Detect which cell encompasses the target text, then output its [X, Y] center coordinate. 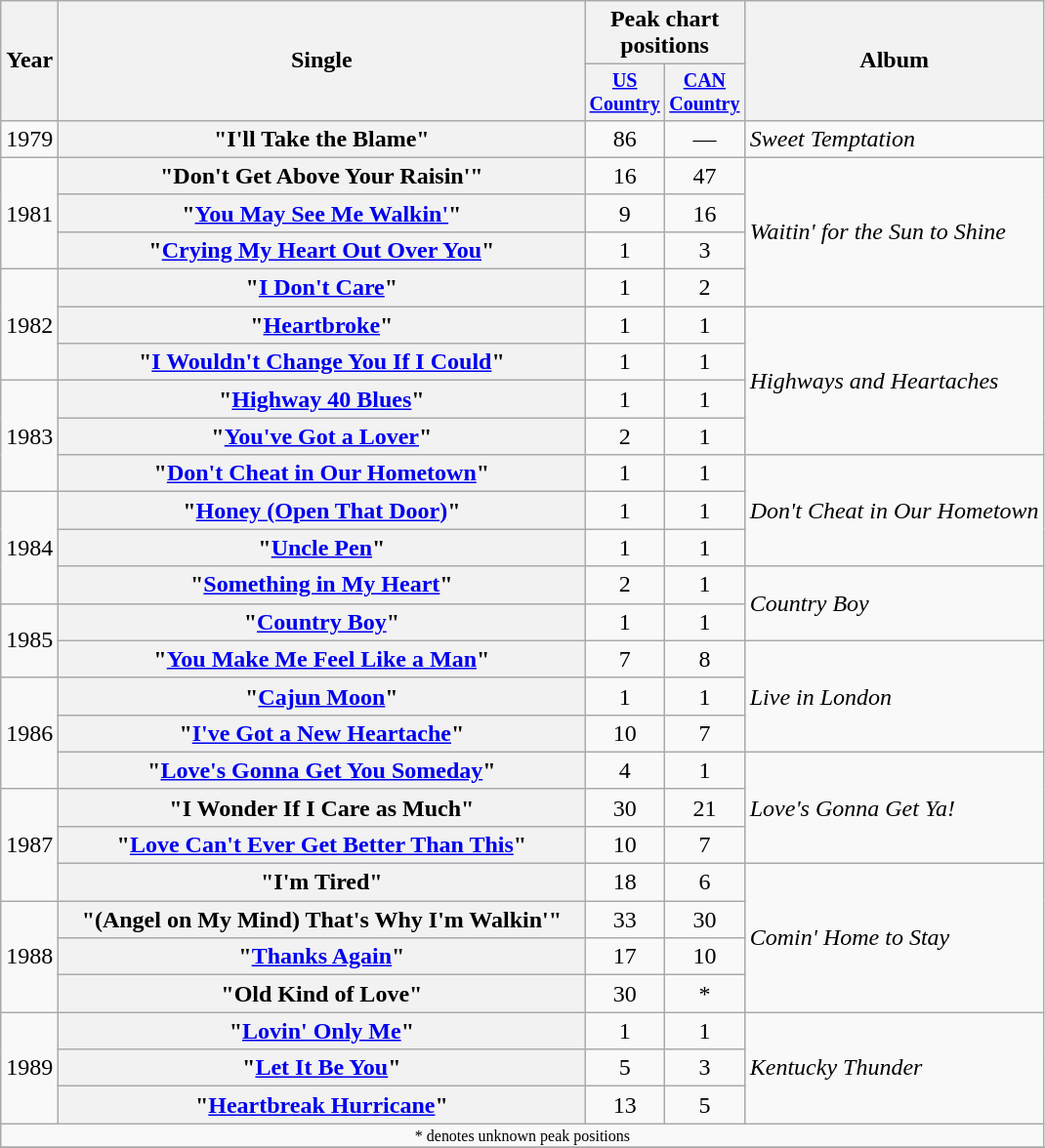
* [705, 994]
1979 [29, 139]
"Honey (Open That Door)" [322, 511]
"Cajun Moon" [322, 696]
1984 [29, 548]
"Don't Get Above Your Raisin'" [322, 176]
"Let It Be You" [322, 1068]
"I've Got a New Heartache" [322, 733]
"You Make Me Feel Like a Man" [322, 659]
8 [705, 659]
Comin' Home to Stay [895, 938]
"Love's Gonna Get You Someday" [322, 770]
"Country Boy" [322, 622]
"Thanks Again" [322, 957]
Don't Cheat in Our Hometown [895, 511]
"Something in My Heart" [322, 585]
1987 [29, 844]
"Heartbreak Hurricane" [322, 1105]
— [705, 139]
* denotes unknown peak positions [522, 1135]
9 [625, 213]
"Lovin' Only Me" [322, 1031]
"You've Got a Lover" [322, 436]
"Don't Cheat in Our Hometown" [322, 473]
Sweet Temptation [895, 139]
"Old Kind of Love" [322, 994]
86 [625, 139]
1986 [29, 733]
1985 [29, 640]
"I'll Take the Blame" [322, 139]
US Country [625, 92]
47 [705, 176]
Country Boy [895, 603]
Highways and Heartaches [895, 381]
"(Angel on My Mind) That's Why I'm Walkin'" [322, 920]
Peak chartpositions [664, 33]
"I Wouldn't Change You If I Could" [322, 362]
"Crying My Heart Out Over You" [322, 250]
Love's Gonna Get Ya! [895, 807]
33 [625, 920]
Album [895, 61]
21 [705, 807]
Waitin' for the Sun to Shine [895, 231]
"You May See Me Walkin'" [322, 213]
"I Don't Care" [322, 288]
Kentucky Thunder [895, 1068]
17 [625, 957]
1982 [29, 325]
"Highway 40 Blues" [322, 399]
13 [625, 1105]
"Heartbroke" [322, 325]
18 [625, 882]
"Uncle Pen" [322, 548]
Live in London [895, 696]
"Love Can't Ever Get Better Than This" [322, 844]
6 [705, 882]
Single [322, 61]
1989 [29, 1068]
CAN Country [705, 92]
"I Wonder If I Care as Much" [322, 807]
"I'm Tired" [322, 882]
1988 [29, 957]
4 [625, 770]
1983 [29, 436]
1981 [29, 213]
Year [29, 61]
